For the text-containing cell, return its midpoint in (x, y) coordinate format. 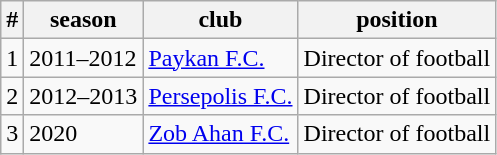
club (220, 20)
Persepolis F.C. (220, 96)
season (84, 20)
position (397, 20)
2012–2013 (84, 96)
# (12, 20)
3 (12, 134)
Zob Ahan F.C. (220, 134)
1 (12, 58)
2 (12, 96)
2011–2012 (84, 58)
2020 (84, 134)
Paykan F.C. (220, 58)
